Detect which cell encompasses the target text, then output its [x, y] center coordinate. 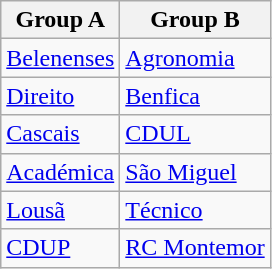
Agronomia [195, 58]
Benfica [195, 96]
Group B [195, 20]
Direito [60, 96]
Belenenses [60, 58]
Académica [60, 172]
RC Montemor [195, 248]
Group A [60, 20]
CDUL [195, 134]
Lousã [60, 210]
Cascais [60, 134]
CDUP [60, 248]
São Miguel [195, 172]
Técnico [195, 210]
